Extract the [x, y] coordinate from the center of the cell holding the provided text.  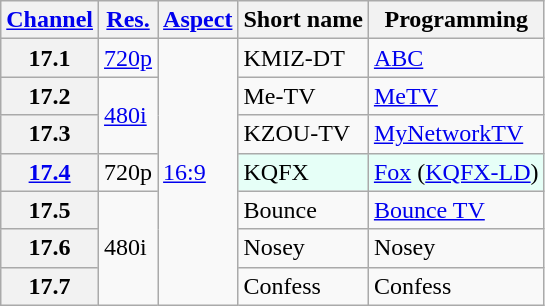
17.5 [50, 210]
KQFX [303, 172]
Bounce [303, 210]
17.6 [50, 248]
KMIZ-DT [303, 58]
Me-TV [303, 96]
17.1 [50, 58]
16:9 [198, 172]
Bounce TV [456, 210]
17.2 [50, 96]
17.4 [50, 172]
17.3 [50, 134]
KZOU-TV [303, 134]
ABC [456, 58]
MyNetworkTV [456, 134]
Short name [303, 20]
Channel [50, 20]
17.7 [50, 286]
MeTV [456, 96]
Aspect [198, 20]
Programming [456, 20]
Fox (KQFX-LD) [456, 172]
Res. [128, 20]
